Extract the [x, y] coordinate from the center of the cell holding the provided text.  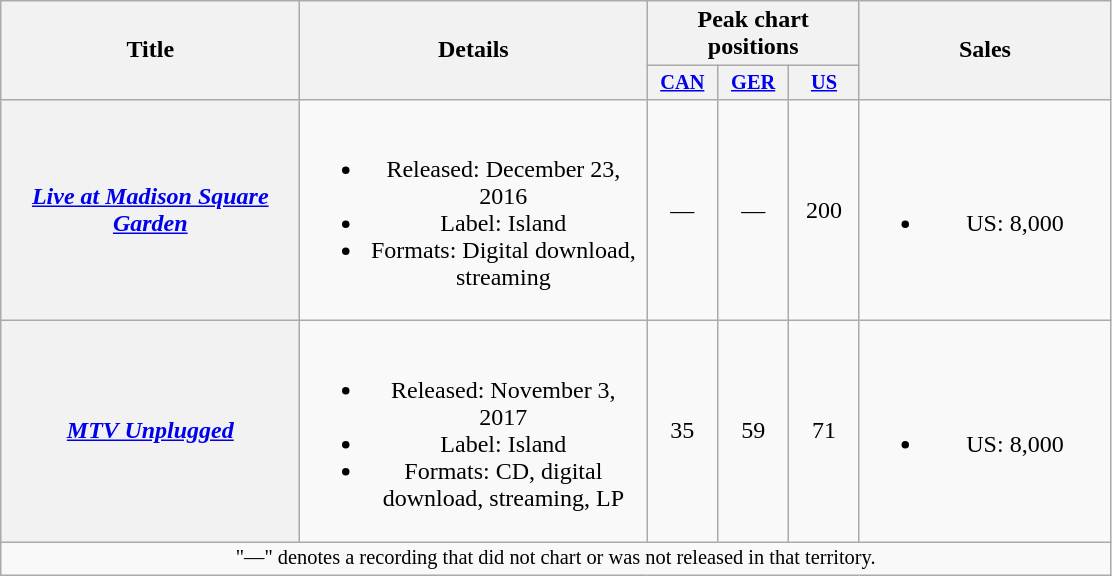
Details [474, 50]
"—" denotes a recording that did not chart or was not released in that territory. [556, 559]
Live at Madison Square Garden [150, 210]
35 [682, 432]
Released: November 3, 2017Label: IslandFormats: CD, digital download, streaming, LP [474, 432]
GER [754, 83]
Peak chart positions [754, 34]
US [824, 83]
59 [754, 432]
CAN [682, 83]
MTV Unplugged [150, 432]
Sales [984, 50]
71 [824, 432]
Released: December 23, 2016Label: IslandFormats: Digital download, streaming [474, 210]
Title [150, 50]
200 [824, 210]
